Scan for the cell matching the given text and deliver its (X, Y) coordinate at center. 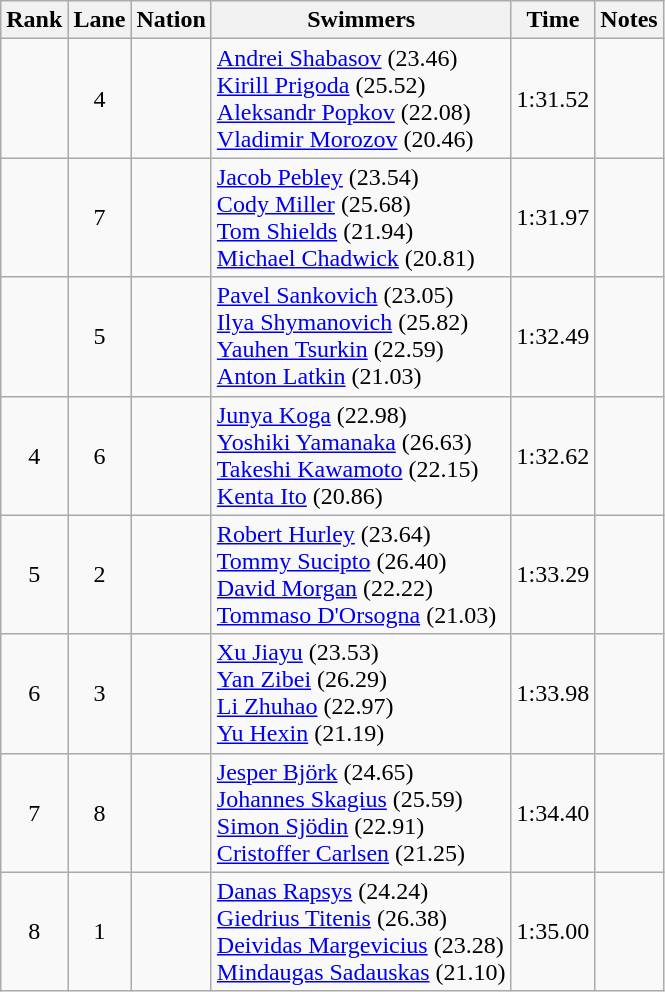
Xu Jiayu (23.53)Yan Zibei (26.29)Li Zhuhao (22.97)Yu Hexin (21.19) (361, 694)
Robert Hurley (23.64)Tommy Sucipto (26.40)David Morgan (22.22)Tommaso D'Orsogna (21.03) (361, 574)
1:33.98 (553, 694)
1:35.00 (553, 932)
Time (553, 20)
Pavel Sankovich (23.05)Ilya Shymanovich (25.82)Yauhen Tsurkin (22.59)Anton Latkin (21.03) (361, 336)
Rank (34, 20)
Notes (629, 20)
1:32.49 (553, 336)
1:31.52 (553, 98)
1:31.97 (553, 218)
1:33.29 (553, 574)
Junya Koga (22.98)Yoshiki Yamanaka (26.63)Takeshi Kawamoto (22.15)Kenta Ito (20.86) (361, 456)
Swimmers (361, 20)
1:32.62 (553, 456)
1 (100, 932)
Lane (100, 20)
Jacob Pebley (23.54)Cody Miller (25.68)Tom Shields (21.94)Michael Chadwick (20.81) (361, 218)
1:34.40 (553, 812)
Danas Rapsys (24.24)Giedrius Titenis (26.38)Deividas Margevicius (23.28)Mindaugas Sadauskas (21.10) (361, 932)
Andrei Shabasov (23.46)Kirill Prigoda (25.52)Aleksandr Popkov (22.08)Vladimir Morozov (20.46) (361, 98)
2 (100, 574)
Nation (171, 20)
Jesper Björk (24.65)Johannes Skagius (25.59)Simon Sjödin (22.91)Cristoffer Carlsen (21.25) (361, 812)
3 (100, 694)
